Return (x, y) of the center of cell containing provided text 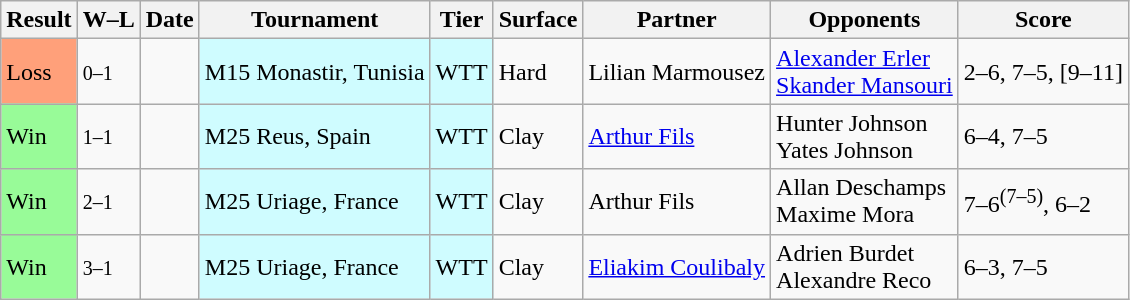
Date (170, 20)
Allan Deschamps Maxime Mora (865, 202)
Hunter Johnson Yates Johnson (865, 136)
Adrien Burdet Alexandre Reco (865, 266)
2–1 (108, 202)
Tournament (314, 20)
Tier (462, 20)
Partner (677, 20)
Surface (538, 20)
6–4, 7–5 (1043, 136)
Hard (538, 72)
2–6, 7–5, [9–11] (1043, 72)
M25 Reus, Spain (314, 136)
Loss (39, 72)
W–L (108, 20)
Score (1043, 20)
M15 Monastir, Tunisia (314, 72)
Eliakim Coulibaly (677, 266)
3–1 (108, 266)
6–3, 7–5 (1043, 266)
Alexander Erler Skander Mansouri (865, 72)
0–1 (108, 72)
Lilian Marmousez (677, 72)
Opponents (865, 20)
1–1 (108, 136)
Result (39, 20)
7–6(7–5), 6–2 (1043, 202)
